Provide the (x, y) coordinate of the cell's center where the given text is located.  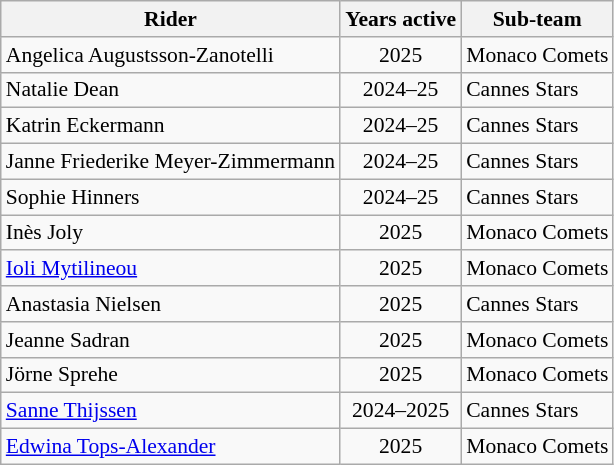
Jörne Sprehe (170, 375)
Natalie Dean (170, 90)
Angelica Augustsson-Zanotelli (170, 55)
Sub-team (537, 19)
Katrin Eckermann (170, 126)
Janne Friederike Meyer-Zimmermann (170, 162)
Sophie Hinners (170, 197)
Inès Joly (170, 233)
Edwina Tops-Alexander (170, 447)
Jeanne Sadran (170, 340)
Ioli Mytilineou (170, 269)
Rider (170, 19)
Anastasia Nielsen (170, 304)
Years active (400, 19)
Sanne Thijssen (170, 411)
2024–2025 (400, 411)
